Determine the [X, Y] coordinate at the center of the cell enclosing the given text.  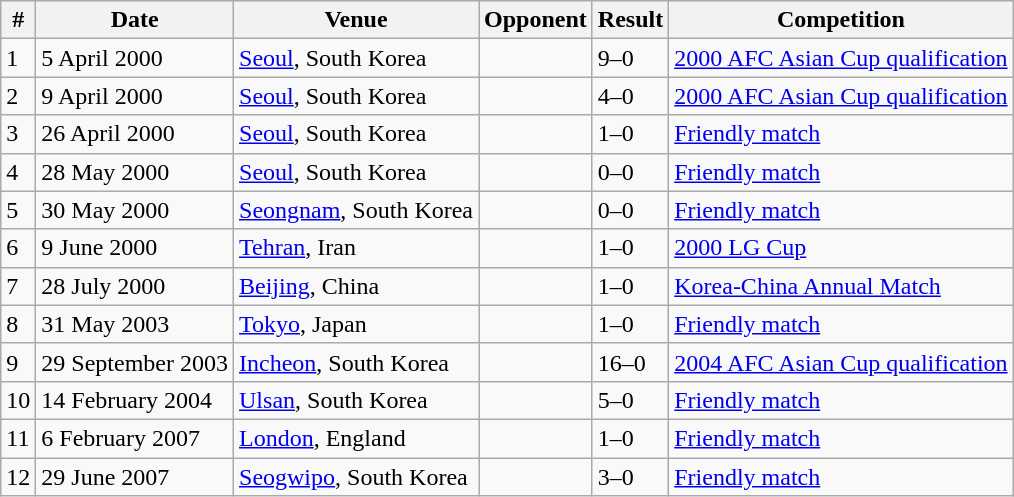
9 June 2000 [135, 248]
11 [18, 438]
4 [18, 172]
9 [18, 362]
Tokyo, Japan [356, 324]
26 April 2000 [135, 134]
# [18, 20]
Ulsan, South Korea [356, 400]
Beijing, China [356, 286]
Seongnam, South Korea [356, 210]
3–0 [630, 477]
Korea-China Annual Match [841, 286]
10 [18, 400]
2004 AFC Asian Cup qualification [841, 362]
5 [18, 210]
8 [18, 324]
5 April 2000 [135, 58]
29 June 2007 [135, 477]
Result [630, 20]
16–0 [630, 362]
9 April 2000 [135, 96]
2 [18, 96]
Seogwipo, South Korea [356, 477]
5–0 [630, 400]
28 May 2000 [135, 172]
2000 LG Cup [841, 248]
Tehran, Iran [356, 248]
28 July 2000 [135, 286]
9–0 [630, 58]
7 [18, 286]
31 May 2003 [135, 324]
Competition [841, 20]
Venue [356, 20]
Date [135, 20]
3 [18, 134]
6 [18, 248]
Incheon, South Korea [356, 362]
14 February 2004 [135, 400]
1 [18, 58]
London, England [356, 438]
29 September 2003 [135, 362]
12 [18, 477]
6 February 2007 [135, 438]
30 May 2000 [135, 210]
Opponent [536, 20]
4–0 [630, 96]
